Output the (X, Y) coordinate of the center of the cell containing the given text.  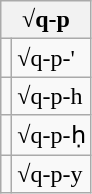
√q-p (46, 20)
√q-p-y (52, 173)
√q-p-ḥ (52, 135)
√q-p-' (52, 58)
√q-p-h (52, 96)
